Pinpoint the cell where the given text exists, returning its (x, y) midpoint coordinate. 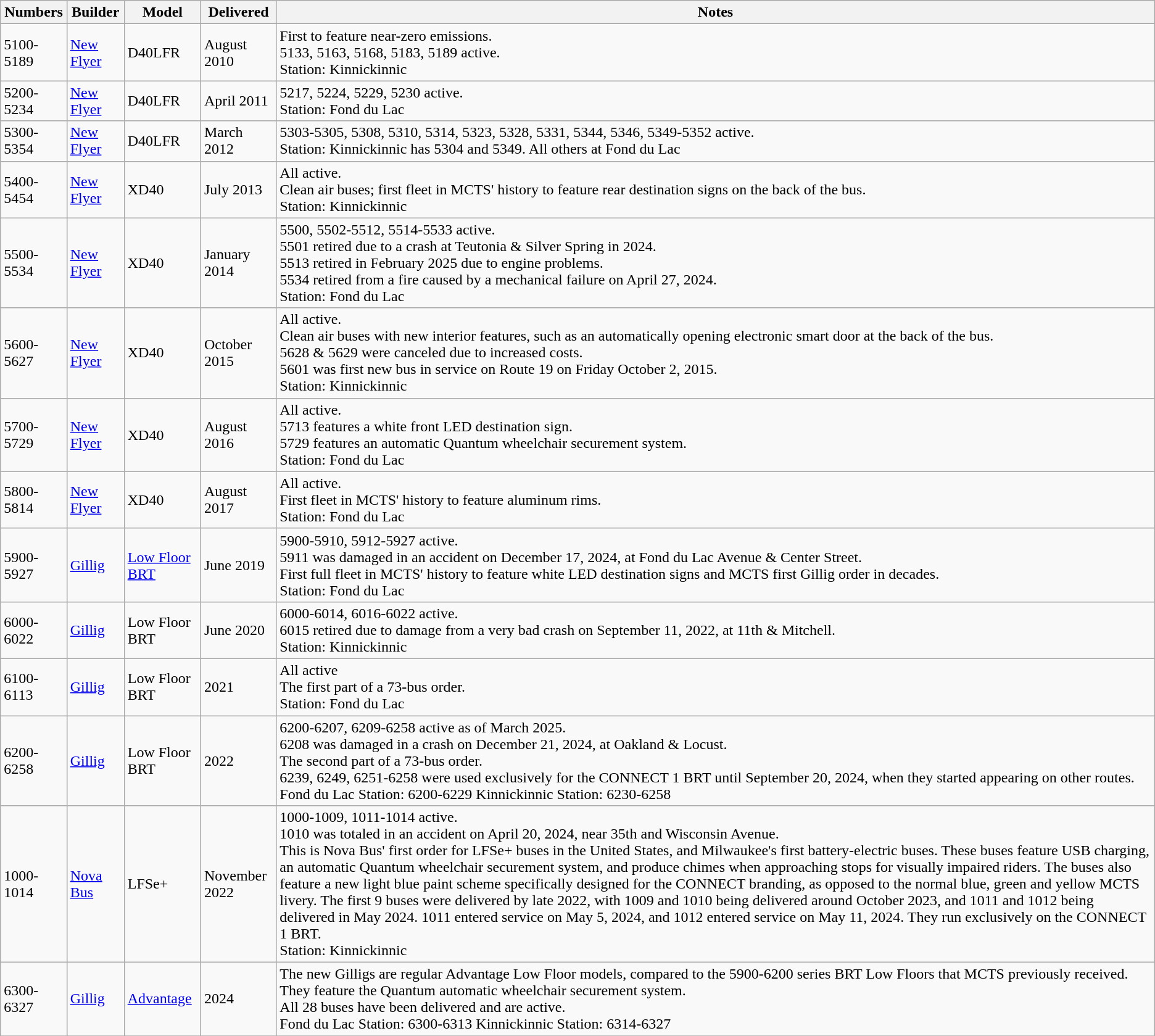
Builder (95, 12)
June 2019 (238, 565)
August 2010 (238, 52)
LFSe+ (162, 884)
Advantage (162, 1000)
5300-5354 (33, 141)
First to feature near-zero emissions.5133, 5163, 5168, 5183, 5189 active.Station: Kinnickinnic (716, 52)
6100-6113 (33, 687)
Model (162, 12)
5700-5729 (33, 434)
Notes (716, 12)
5400-5454 (33, 189)
August 2017 (238, 500)
June 2020 (238, 630)
Nova Bus (95, 884)
2024 (238, 1000)
January 2014 (238, 263)
5217, 5224, 5229, 5230 active.Station: Fond du Lac (716, 101)
6300-6327 (33, 1000)
All active.5713 features a white front LED destination sign.5729 features an automatic Quantum wheelchair securement system.Station: Fond du Lac (716, 434)
5800-5814 (33, 500)
5500-5534 (33, 263)
October 2015 (238, 353)
March 2012 (238, 141)
All activeThe first part of a 73-bus order.Station: Fond du Lac (716, 687)
6200-6258 (33, 761)
July 2013 (238, 189)
August 2016 (238, 434)
5600-5627 (33, 353)
All active.Clean air buses; first fleet in MCTS' history to feature rear destination signs on the back of the bus.Station: Kinnickinnic (716, 189)
5900-5927 (33, 565)
2021 (238, 687)
November 2022 (238, 884)
5303-5305, 5308, 5310, 5314, 5323, 5328, 5331, 5344, 5346, 5349-5352 active.Station: Kinnickinnic has 5304 and 5349. All others at Fond du Lac (716, 141)
6000-6022 (33, 630)
6000-6014, 6016-6022 active.6015 retired due to damage from a very bad crash on September 11, 2022, at 11th & Mitchell.Station: Kinnickinnic (716, 630)
April 2011 (238, 101)
2022 (238, 761)
1000-1014 (33, 884)
Numbers (33, 12)
5200-5234 (33, 101)
All active.First fleet in MCTS' history to feature aluminum rims.Station: Fond du Lac (716, 500)
Delivered (238, 12)
5100-5189 (33, 52)
